From the cell containing the given text, extract its center point as (X, Y) coordinate. 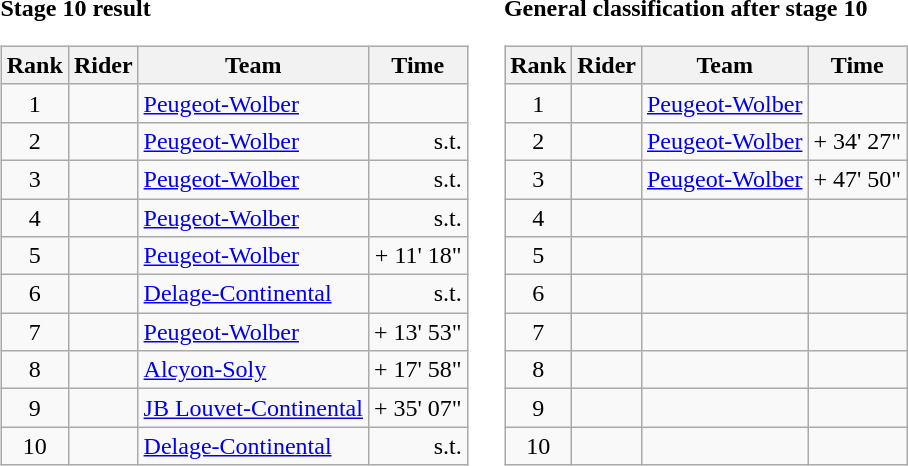
+ 13' 53" (418, 332)
+ 17' 58" (418, 370)
+ 47' 50" (858, 179)
+ 11' 18" (418, 256)
+ 34' 27" (858, 141)
Alcyon-Soly (253, 370)
+ 35' 07" (418, 408)
JB Louvet-Continental (253, 408)
